Scan for the cell matching the given text and deliver its (X, Y) coordinate at center. 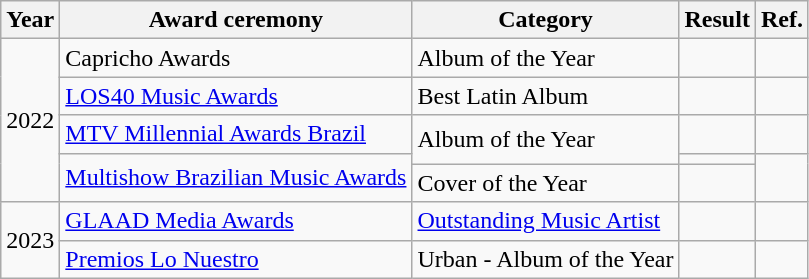
2022 (30, 120)
Urban - Album of the Year (546, 259)
Category (546, 20)
LOS40 Music Awards (236, 96)
Award ceremony (236, 20)
Result (717, 20)
GLAAD Media Awards (236, 221)
Best Latin Album (546, 96)
Premios Lo Nuestro (236, 259)
Multishow Brazilian Music Awards (236, 178)
Outstanding Music Artist (546, 221)
Capricho Awards (236, 58)
Year (30, 20)
MTV Millennial Awards Brazil (236, 134)
Cover of the Year (546, 183)
2023 (30, 240)
Ref. (782, 20)
